Output the (x, y) coordinate of the center of the cell containing the given text.  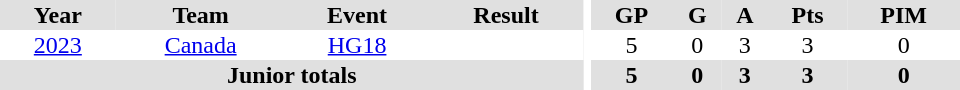
2023 (58, 45)
A (745, 15)
Team (201, 15)
GP (631, 15)
PIM (904, 15)
Year (58, 15)
Canada (201, 45)
G (698, 15)
Result (506, 15)
Event (358, 15)
HG18 (358, 45)
Pts (808, 15)
Junior totals (292, 75)
